Extract the (X, Y) coordinate from the center of the cell holding the provided text.  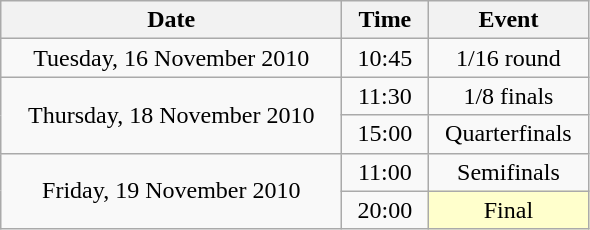
10:45 (385, 58)
1/8 finals (508, 96)
1/16 round (508, 58)
Final (508, 210)
Semifinals (508, 172)
11:00 (385, 172)
Friday, 19 November 2010 (172, 191)
Time (385, 20)
15:00 (385, 134)
Date (172, 20)
Quarterfinals (508, 134)
Thursday, 18 November 2010 (172, 115)
20:00 (385, 210)
Event (508, 20)
11:30 (385, 96)
Tuesday, 16 November 2010 (172, 58)
